Provide the [x, y] coordinate of the cell's center where the given text is located.  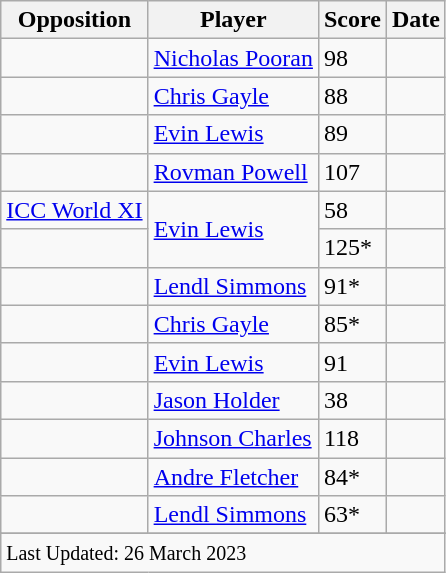
Date [416, 20]
58 [352, 210]
Player [233, 20]
Jason Holder [233, 400]
98 [352, 58]
91* [352, 286]
Opposition [74, 20]
84* [352, 477]
38 [352, 400]
85* [352, 324]
Nicholas Pooran [233, 58]
91 [352, 362]
ICC World XI [74, 210]
118 [352, 438]
Rovman Powell [233, 172]
125* [352, 248]
Last Updated: 26 March 2023 [224, 553]
Score [352, 20]
107 [352, 172]
Andre Fletcher [233, 477]
Johnson Charles [233, 438]
88 [352, 96]
63* [352, 515]
89 [352, 134]
